Find where the given text appears and provide that cell's center as [X, Y] coordinate. 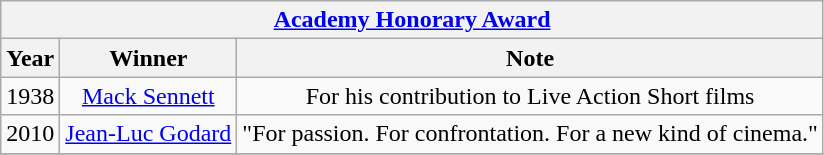
Winner [148, 58]
Mack Sennett [148, 96]
2010 [30, 134]
Academy Honorary Award [412, 20]
For his contribution to Live Action Short films [530, 96]
Year [30, 58]
"For passion. For confrontation. For a new kind of cinema." [530, 134]
1938 [30, 96]
Jean-Luc Godard [148, 134]
Note [530, 58]
